Detect which cell encompasses the target text, then output its (X, Y) center coordinate. 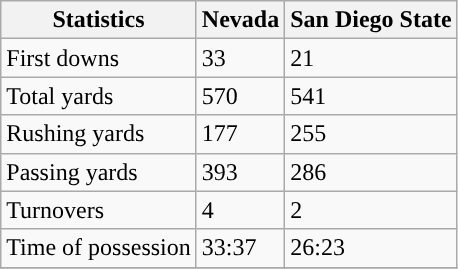
33:37 (240, 248)
Turnovers (99, 210)
Time of possession (99, 248)
286 (371, 172)
255 (371, 134)
4 (240, 210)
541 (371, 96)
177 (240, 134)
21 (371, 58)
San Diego State (371, 20)
2 (371, 210)
Nevada (240, 20)
393 (240, 172)
26:23 (371, 248)
First downs (99, 58)
570 (240, 96)
Passing yards (99, 172)
Rushing yards (99, 134)
33 (240, 58)
Total yards (99, 96)
Statistics (99, 20)
